Return (x, y) of the center of cell containing provided text 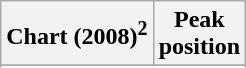
Peakposition (199, 34)
Chart (2008)2 (77, 34)
